Search for the cell housing the specified text and yield its (x, y) center coordinate. 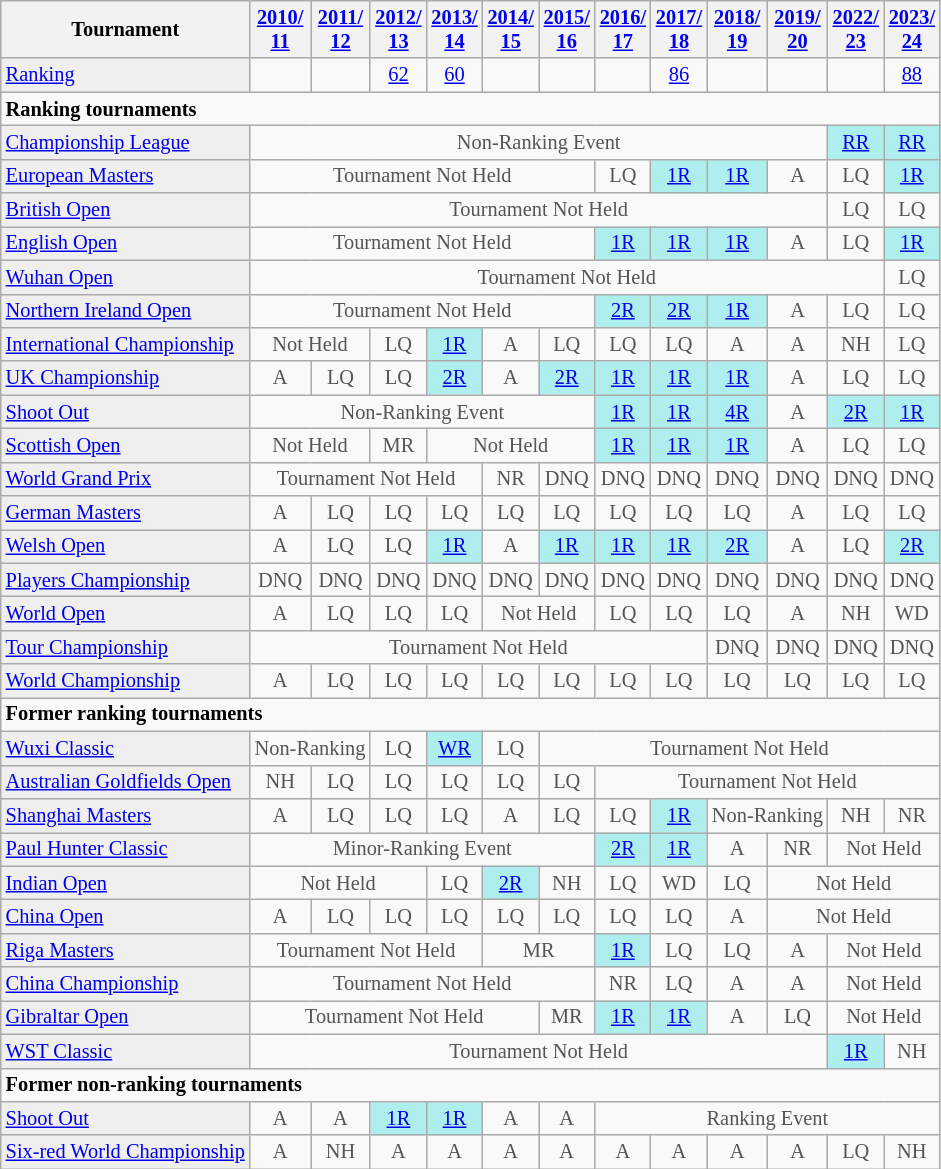
Riga Masters (126, 950)
2014/15 (511, 29)
2018/19 (737, 29)
60 (454, 75)
China Championship (126, 984)
Wuxi Classic (126, 748)
International Championship (126, 344)
World Open (126, 613)
2022/23 (856, 29)
English Open (126, 243)
62 (398, 75)
British Open (126, 210)
Welsh Open (126, 546)
Ranking tournaments (470, 109)
Former ranking tournaments (470, 714)
German Masters (126, 513)
UK Championship (126, 378)
Wuhan Open (126, 277)
2015/16 (567, 29)
4R (737, 412)
Gibraltar Open (126, 1017)
World Championship (126, 681)
2011/12 (341, 29)
World Grand Prix (126, 479)
Tournament (126, 29)
Six-red World Championship (126, 1152)
Indian Open (126, 883)
Minor-Ranking Event (422, 849)
Shanghai Masters (126, 815)
2019/20 (797, 29)
WST Classic (126, 1051)
Australian Goldfields Open (126, 782)
2013/14 (454, 29)
Scottish Open (126, 445)
Northern Ireland Open (126, 311)
86 (679, 75)
Paul Hunter Classic (126, 849)
China Open (126, 916)
2023/24 (912, 29)
2010/11 (280, 29)
88 (912, 75)
Players Championship (126, 580)
2012/13 (398, 29)
Former non-ranking tournaments (470, 1085)
Ranking (126, 75)
WR (454, 748)
Championship League (126, 142)
Tour Championship (126, 647)
Ranking Event (768, 1118)
2016/17 (623, 29)
European Masters (126, 176)
2017/18 (679, 29)
